For the text-containing cell, return its midpoint in (x, y) coordinate format. 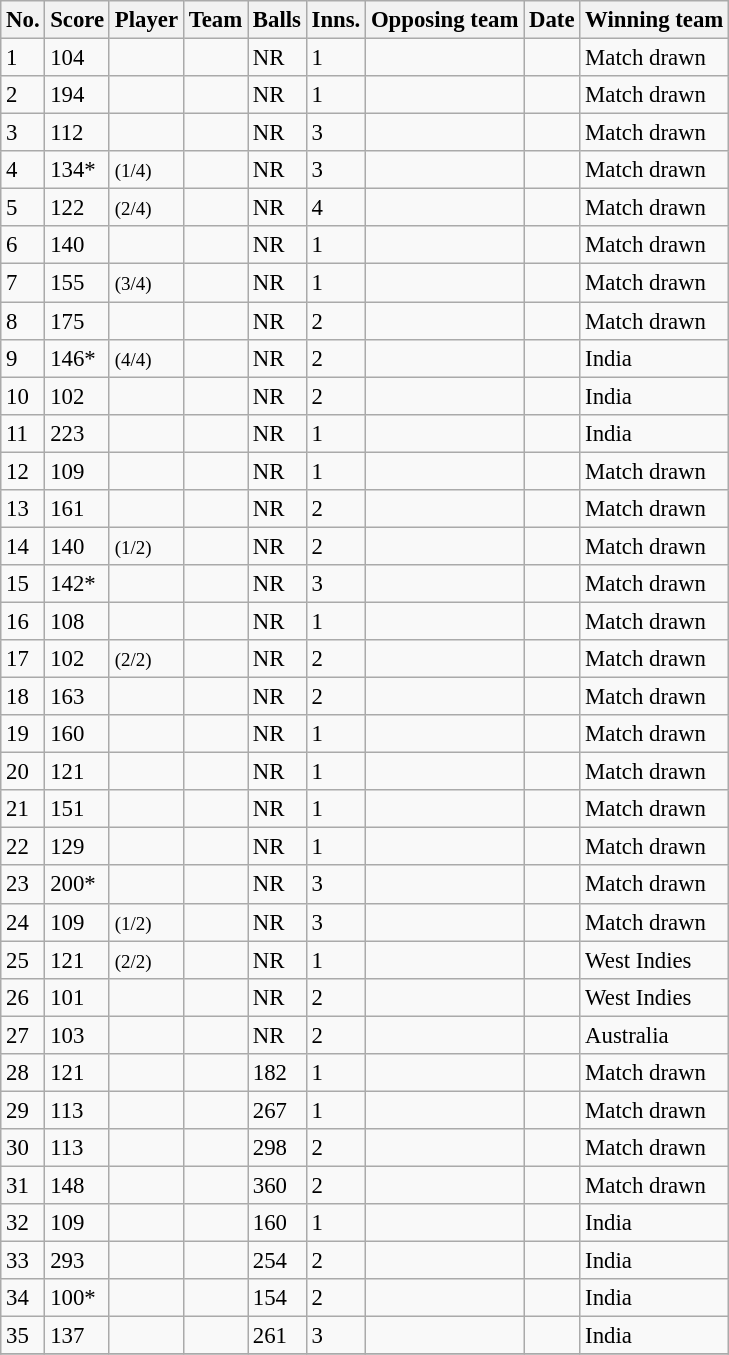
13 (23, 509)
104 (78, 58)
254 (278, 1261)
5 (23, 208)
134* (78, 170)
108 (78, 621)
27 (23, 1035)
26 (23, 997)
223 (78, 433)
(3/4) (146, 283)
Team (215, 20)
33 (23, 1261)
21 (23, 809)
22 (23, 847)
122 (78, 208)
293 (78, 1261)
No. (23, 20)
11 (23, 433)
194 (78, 95)
267 (278, 1110)
(4/4) (146, 358)
261 (278, 1336)
Balls (278, 20)
24 (23, 922)
6 (23, 245)
137 (78, 1336)
146* (78, 358)
25 (23, 960)
161 (78, 509)
20 (23, 772)
12 (23, 471)
9 (23, 358)
10 (23, 396)
18 (23, 697)
35 (23, 1336)
151 (78, 809)
142* (78, 584)
Date (552, 20)
19 (23, 734)
32 (23, 1223)
14 (23, 546)
30 (23, 1148)
Player (146, 20)
100* (78, 1298)
(2/4) (146, 208)
101 (78, 997)
182 (278, 1073)
175 (78, 321)
16 (23, 621)
163 (78, 697)
29 (23, 1110)
Opposing team (445, 20)
155 (78, 283)
Australia (654, 1035)
148 (78, 1185)
28 (23, 1073)
200* (78, 885)
360 (278, 1185)
(1/4) (146, 170)
Winning team (654, 20)
34 (23, 1298)
Inns. (336, 20)
23 (23, 885)
8 (23, 321)
Score (78, 20)
298 (278, 1148)
17 (23, 659)
15 (23, 584)
103 (78, 1035)
129 (78, 847)
7 (23, 283)
112 (78, 133)
154 (278, 1298)
31 (23, 1185)
